Detect which cell encompasses the target text, then output its (x, y) center coordinate. 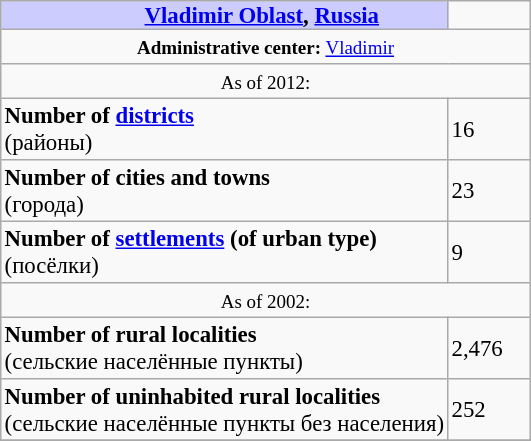
As of 2002: (266, 300)
23 (489, 191)
Number of rural localities(сельские населённые пункты) (224, 348)
Vladimir Oblast, Russia (224, 15)
As of 2012: (266, 81)
252 (489, 410)
Number of settlements (of urban type)(посёлки) (224, 252)
Number of uninhabited rural localities(сельские населённые пункты без населения) (224, 410)
Number of cities and towns(города) (224, 191)
Administrative center: Vladimir (266, 46)
2,476 (489, 348)
Number of districts(районы) (224, 129)
16 (489, 129)
9 (489, 252)
